Pinpoint the cell where the given text exists, returning its [x, y] midpoint coordinate. 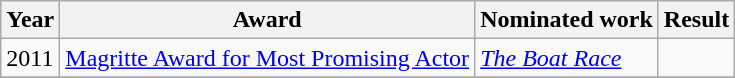
Nominated work [567, 20]
Magritte Award for Most Promising Actor [268, 58]
The Boat Race [567, 58]
Year [30, 20]
Result [696, 20]
2011 [30, 58]
Award [268, 20]
